Identify which cell holds the provided text, then report its [x, y] central coordinate. 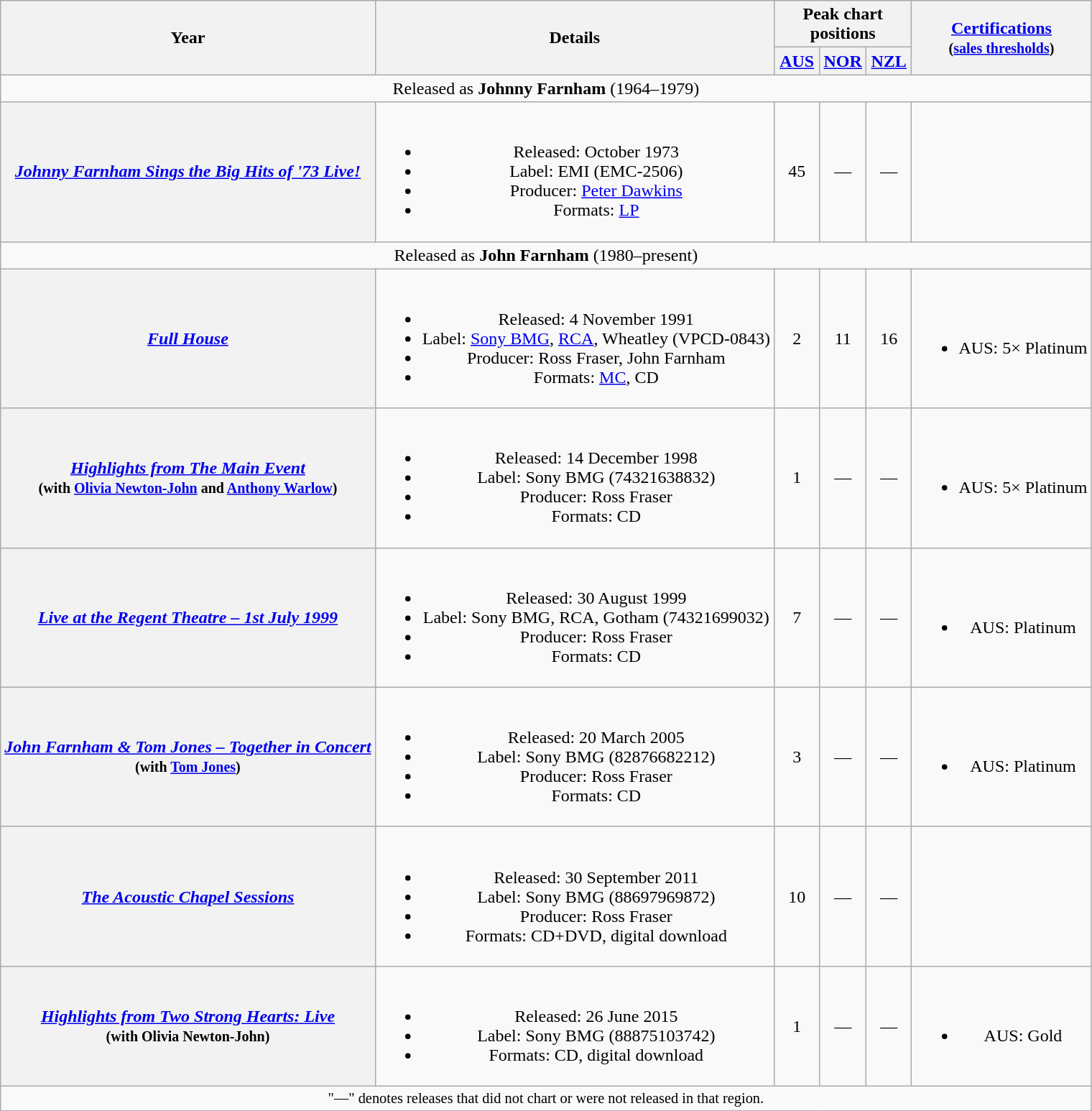
10 [797, 896]
Released: 4 November 1991Label: Sony BMG, RCA, Wheatley (VPCD-0843)Producer: Ross Fraser, John FarnhamFormats: MC, CD [575, 338]
11 [843, 338]
Released as Johnny Farnham (1964–1979) [546, 88]
Certifications(sales thresholds) [1001, 37]
AUS [797, 61]
Released: 30 August 1999Label: Sony BMG, RCA, Gotham (74321699032)Producer: Ross FraserFormats: CD [575, 617]
Live at the Regent Theatre – 1st July 1999 [188, 617]
NZL [889, 61]
Released: October 1973Label: EMI (EMC-2506)Producer: Peter DawkinsFormats: LP [575, 172]
45 [797, 172]
3 [797, 757]
Details [575, 37]
Released: 30 September 2011Label: Sony BMG (88697969872)Producer: Ross FraserFormats: CD+DVD, digital download [575, 896]
"—" denotes releases that did not chart or were not released in that region. [546, 1098]
16 [889, 338]
Released: 20 March 2005Label: Sony BMG (82876682212)Producer: Ross FraserFormats: CD [575, 757]
7 [797, 617]
Released as John Farnham (1980–present) [546, 255]
NOR [843, 61]
Released: 14 December 1998Label: Sony BMG (74321638832)Producer: Ross FraserFormats: CD [575, 478]
AUS: Gold [1001, 1026]
Released: 26 June 2015Label: Sony BMG (88875103742)Formats: CD, digital download [575, 1026]
The Acoustic Chapel Sessions [188, 896]
Year [188, 37]
John Farnham & Tom Jones – Together in Concert(with Tom Jones) [188, 757]
Full House [188, 338]
Highlights from The Main Event(with Olivia Newton-John and Anthony Warlow) [188, 478]
Peak chart positions [843, 24]
2 [797, 338]
Johnny Farnham Sings the Big Hits of '73 Live! [188, 172]
Highlights from Two Strong Hearts: Live(with Olivia Newton-John) [188, 1026]
